Search for the cell housing the specified text and yield its (x, y) center coordinate. 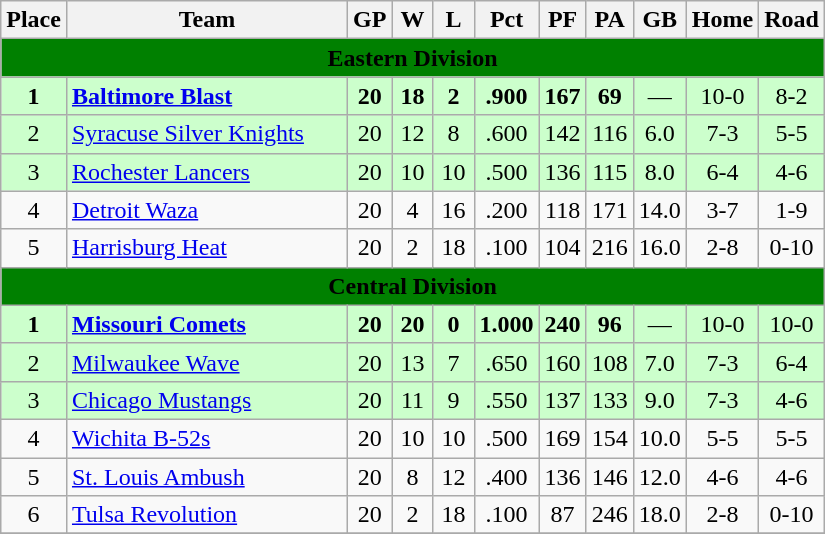
160 (562, 362)
16 (454, 210)
.900 (506, 96)
108 (610, 362)
171 (610, 210)
Detroit Waza (206, 210)
8-2 (792, 96)
240 (562, 324)
Wichita B-52s (206, 438)
GP (370, 20)
6.0 (660, 134)
116 (610, 134)
Pct (506, 20)
87 (562, 515)
1-9 (792, 210)
PA (610, 20)
Home (722, 20)
Rochester Lancers (206, 172)
.200 (506, 210)
8.0 (660, 172)
.650 (506, 362)
7.0 (660, 362)
216 (610, 248)
133 (610, 400)
167 (562, 96)
3-7 (722, 210)
96 (610, 324)
9.0 (660, 400)
9 (454, 400)
Place (34, 20)
.400 (506, 477)
142 (562, 134)
Milwaukee Wave (206, 362)
12.0 (660, 477)
7 (454, 362)
146 (610, 477)
W (412, 20)
13 (412, 362)
11 (412, 400)
10.0 (660, 438)
169 (562, 438)
Syracuse Silver Knights (206, 134)
18.0 (660, 515)
Eastern Division (413, 58)
Harrisburg Heat (206, 248)
Road (792, 20)
0 (454, 324)
115 (610, 172)
137 (562, 400)
14.0 (660, 210)
Central Division (413, 286)
PF (562, 20)
Baltimore Blast (206, 96)
69 (610, 96)
St. Louis Ambush (206, 477)
118 (562, 210)
Chicago Mustangs (206, 400)
Tulsa Revolution (206, 515)
6 (34, 515)
L (454, 20)
.550 (506, 400)
1.000 (506, 324)
104 (562, 248)
154 (610, 438)
16.0 (660, 248)
246 (610, 515)
GB (660, 20)
Missouri Comets (206, 324)
.600 (506, 134)
Team (206, 20)
